Find where the given text appears and provide that cell's center as (X, Y) coordinate. 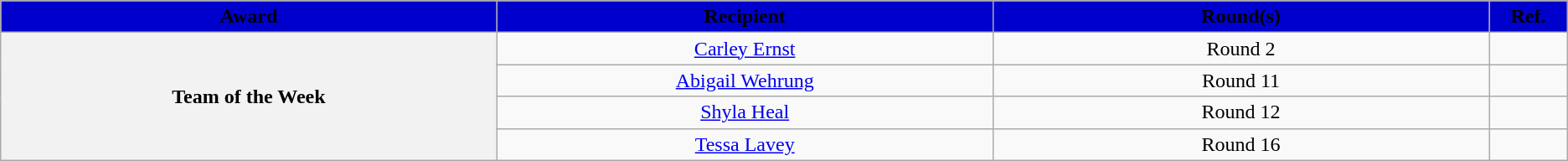
Round 12 (1240, 112)
Round(s) (1240, 17)
Carley Ernst (745, 49)
Round 2 (1240, 49)
Round 11 (1240, 80)
Ref. (1529, 17)
Shyla Heal (745, 112)
Round 16 (1240, 144)
Abigail Wehrung (745, 80)
Team of the Week (249, 96)
Award (249, 17)
Tessa Lavey (745, 144)
Recipient (745, 17)
